Pinpoint the cell where the given text exists, returning its [x, y] midpoint coordinate. 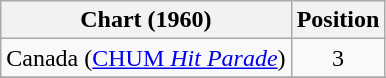
3 [338, 58]
Canada (CHUM Hit Parade) [146, 58]
Chart (1960) [146, 20]
Position [338, 20]
